Provide the [X, Y] coordinate of the cell's center where the given text is located.  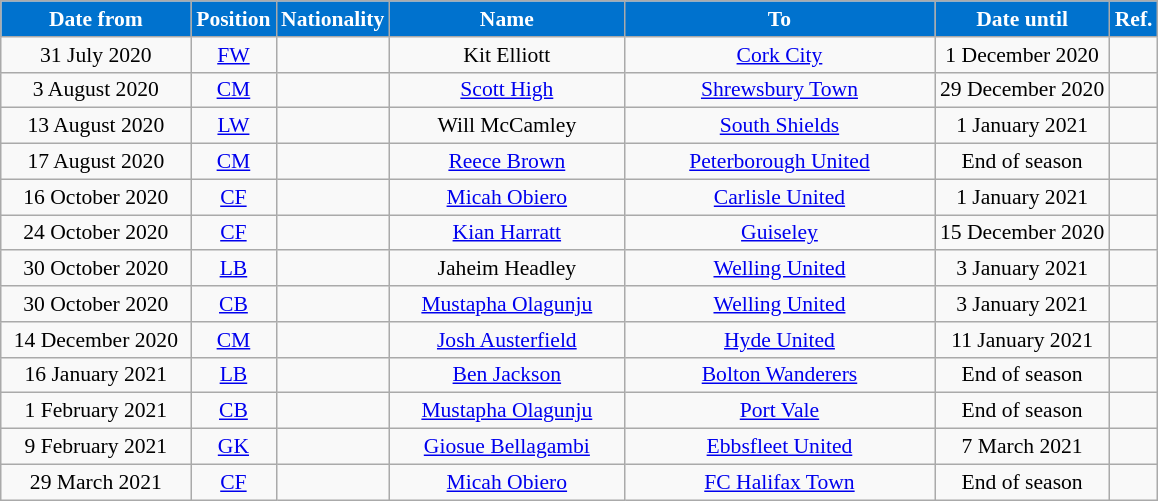
14 December 2020 [96, 340]
South Shields [779, 126]
Cork City [779, 55]
Port Vale [779, 411]
Shrewsbury Town [779, 90]
31 July 2020 [96, 55]
Peterborough United [779, 162]
16 January 2021 [96, 375]
Date from [96, 19]
Nationality [332, 19]
Guiseley [779, 233]
Jaheim Headley [506, 269]
Position [234, 19]
Ebbsfleet United [779, 447]
29 December 2020 [1022, 90]
Carlisle United [779, 197]
1 December 2020 [1022, 55]
Name [506, 19]
FC Halifax Town [779, 482]
Giosue Bellagambi [506, 447]
11 January 2021 [1022, 340]
17 August 2020 [96, 162]
Bolton Wanderers [779, 375]
Scott High [506, 90]
Ben Jackson [506, 375]
To [779, 19]
7 March 2021 [1022, 447]
FW [234, 55]
29 March 2021 [96, 482]
13 August 2020 [96, 126]
Hyde United [779, 340]
GK [234, 447]
Kian Harratt [506, 233]
Will McCamley [506, 126]
LW [234, 126]
Ref. [1134, 19]
9 February 2021 [96, 447]
Kit Elliott [506, 55]
Josh Austerfield [506, 340]
1 February 2021 [96, 411]
16 October 2020 [96, 197]
3 August 2020 [96, 90]
15 December 2020 [1022, 233]
24 October 2020 [96, 233]
Reece Brown [506, 162]
Date until [1022, 19]
